For the text-containing cell, return its midpoint in (x, y) coordinate format. 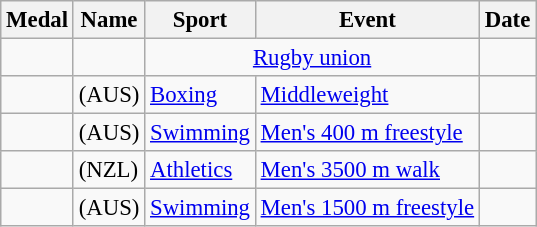
(NZL) (108, 170)
Athletics (200, 170)
Event (367, 20)
Medal (38, 20)
Date (507, 20)
Name (108, 20)
Sport (200, 20)
Rugby union (312, 58)
Men's 400 m freestyle (367, 133)
Men's 3500 m walk (367, 170)
Boxing (200, 95)
Middleweight (367, 95)
Men's 1500 m freestyle (367, 208)
